Find where the given text appears and provide that cell's center as (x, y) coordinate. 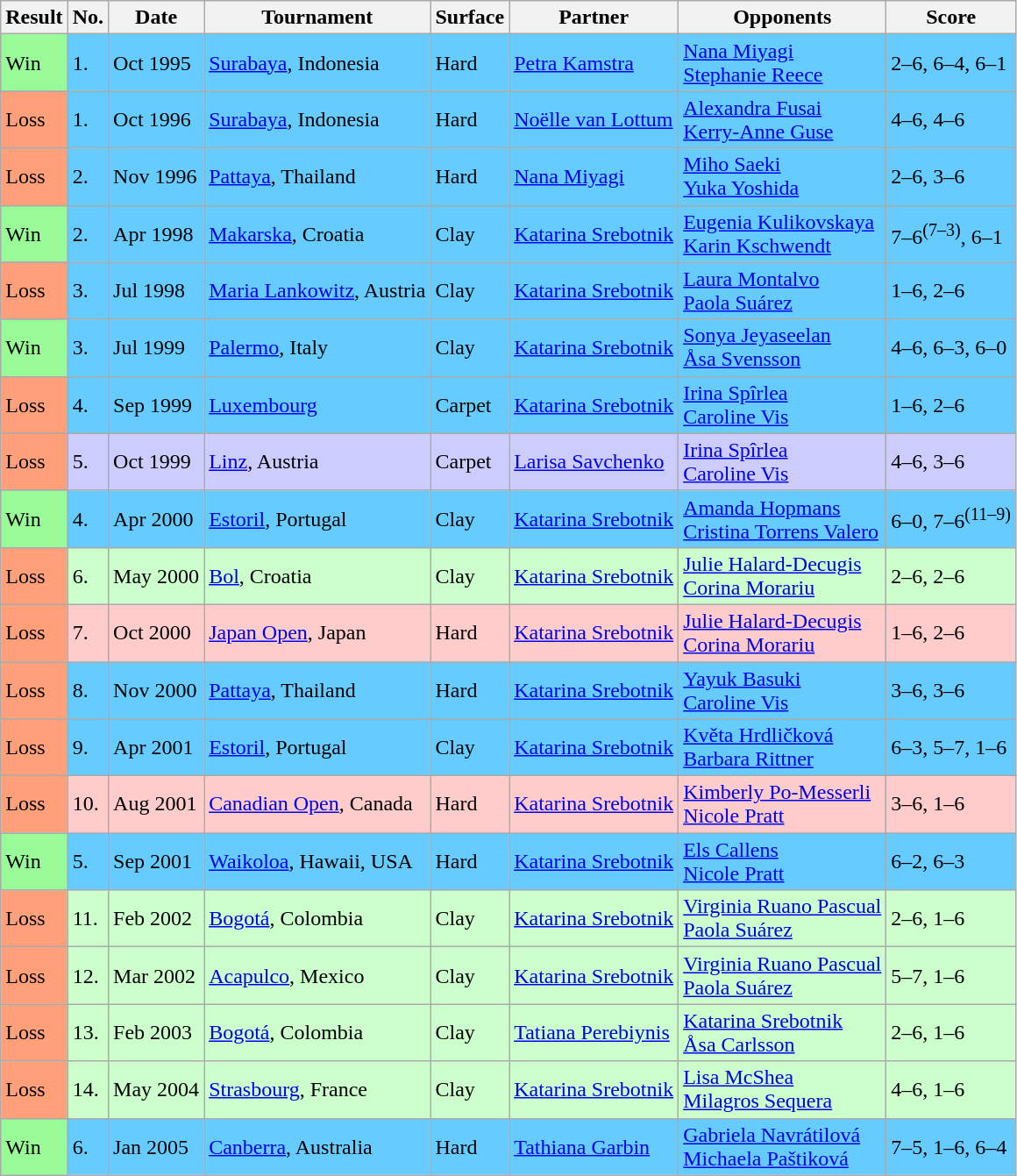
Květa Hrdličková Barbara Rittner (782, 747)
8. (88, 689)
Nana Miyagi Stephanie Reece (782, 63)
10. (88, 805)
No. (88, 18)
4–6, 3–6 (951, 461)
Gabriela Navrátilová Michaela Paštiková (782, 1147)
Waikoloa, Hawaii, USA (317, 861)
Jan 2005 (156, 1147)
Nov 1996 (156, 177)
6–0, 7–6(11–9) (951, 519)
Oct 1999 (156, 461)
Apr 2001 (156, 747)
Kimberly Po-Messerli Nicole Pratt (782, 805)
Surface (470, 18)
3–6, 1–6 (951, 805)
Petra Kamstra (594, 63)
Jul 1998 (156, 291)
Partner (594, 18)
4–6, 1–6 (951, 1089)
3–6, 3–6 (951, 689)
Els Callens Nicole Pratt (782, 861)
Makarska, Croatia (317, 233)
Jul 1999 (156, 347)
Larisa Savchenko (594, 461)
7. (88, 633)
5–7, 1–6 (951, 975)
Tournament (317, 18)
Mar 2002 (156, 975)
Score (951, 18)
Palermo, Italy (317, 347)
Acapulco, Mexico (317, 975)
Feb 2003 (156, 1033)
2–6, 2–6 (951, 575)
Date (156, 18)
Sonya Jeyaseelan Åsa Svensson (782, 347)
2–6, 3–6 (951, 177)
Sep 2001 (156, 861)
9. (88, 747)
6–2, 6–3 (951, 861)
Lisa McShea Milagros Sequera (782, 1089)
2–6, 6–4, 6–1 (951, 63)
4–6, 6–3, 6–0 (951, 347)
Result (34, 18)
Alexandra Fusai Kerry-Anne Guse (782, 119)
Sep 1999 (156, 405)
May 2004 (156, 1089)
13. (88, 1033)
May 2000 (156, 575)
Amanda Hopmans Cristina Torrens Valero (782, 519)
7–5, 1–6, 6–4 (951, 1147)
Oct 1996 (156, 119)
Japan Open, Japan (317, 633)
Canadian Open, Canada (317, 805)
Opponents (782, 18)
Feb 2002 (156, 919)
Eugenia Kulikovskaya Karin Kschwendt (782, 233)
Luxembourg (317, 405)
Miho Saeki Yuka Yoshida (782, 177)
Strasbourg, France (317, 1089)
Bol, Croatia (317, 575)
Katarina Srebotnik Åsa Carlsson (782, 1033)
7–6(7–3), 6–1 (951, 233)
Nana Miyagi (594, 177)
Laura Montalvo Paola Suárez (782, 291)
14. (88, 1089)
Maria Lankowitz, Austria (317, 291)
6–3, 5–7, 1–6 (951, 747)
Tatiana Perebiynis (594, 1033)
12. (88, 975)
Nov 2000 (156, 689)
11. (88, 919)
Linz, Austria (317, 461)
4–6, 4–6 (951, 119)
Oct 1995 (156, 63)
Apr 1998 (156, 233)
Noëlle van Lottum (594, 119)
Yayuk Basuki Caroline Vis (782, 689)
Canberra, Australia (317, 1147)
Oct 2000 (156, 633)
Apr 2000 (156, 519)
Tathiana Garbin (594, 1147)
Aug 2001 (156, 805)
